Return (X, Y) of the center of cell containing provided text 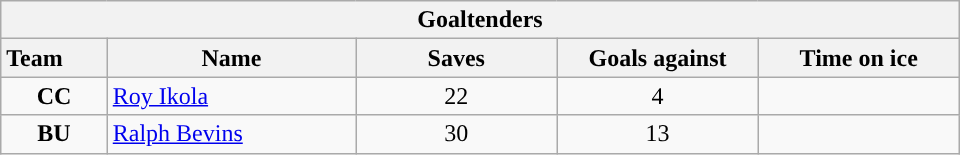
CC (54, 96)
Roy Ikola (232, 96)
22 (456, 96)
30 (456, 134)
Time on ice (858, 58)
4 (658, 96)
Goaltenders (480, 20)
Name (232, 58)
Saves (456, 58)
Goals against (658, 58)
Team (54, 58)
Ralph Bevins (232, 134)
BU (54, 134)
13 (658, 134)
